Capture the cell that displays the provided text and extract its [X, Y] central coordinate. 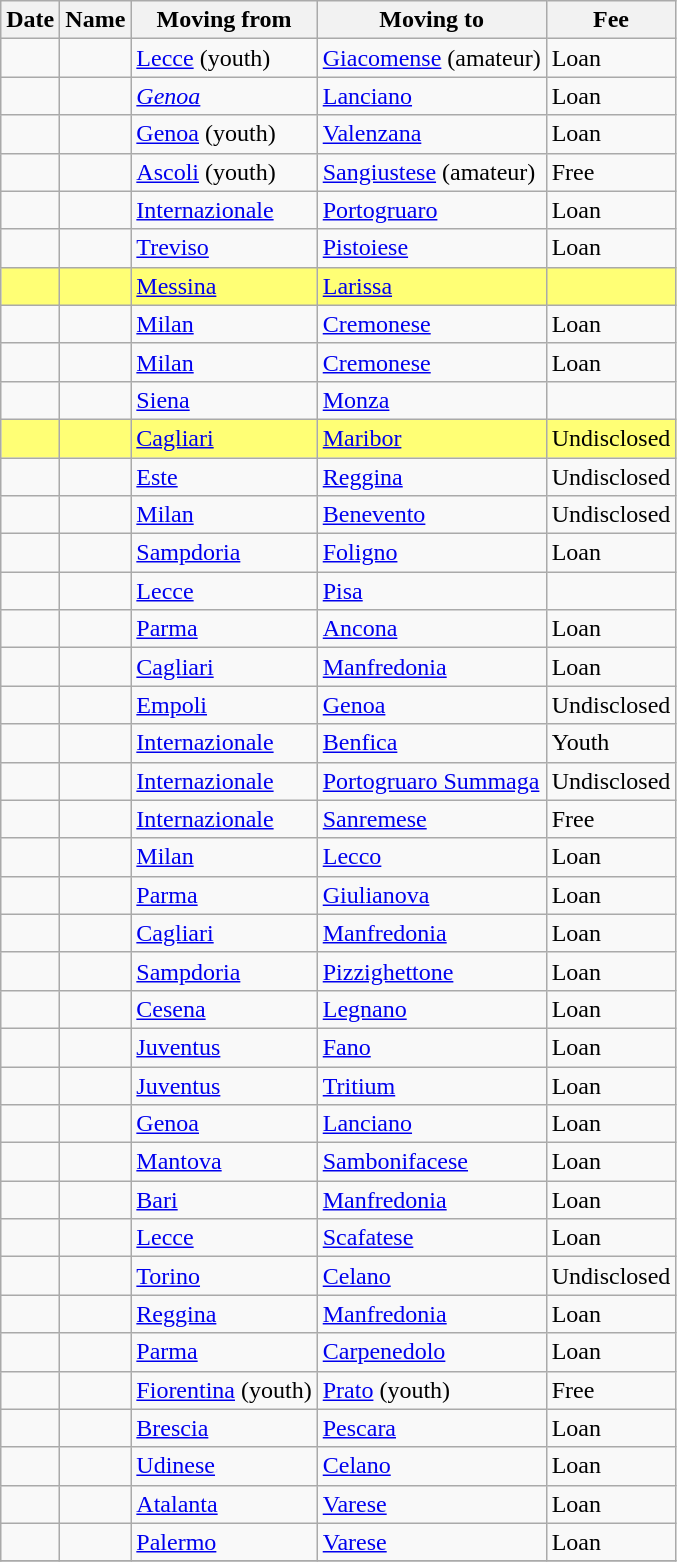
Lecco [432, 857]
Torino [224, 1276]
Maribor [432, 438]
Foligno [432, 553]
Sanremese [432, 819]
Pescara [432, 1428]
Legnano [432, 1009]
Palermo [224, 1542]
Valenzana [432, 134]
Siena [224, 400]
Pisa [432, 591]
Giacomense (amateur) [432, 58]
Benfica [432, 743]
Sambonifacese [432, 1162]
Youth [611, 743]
Messina [224, 286]
Empoli [224, 705]
Fiorentina (youth) [224, 1390]
Moving from [224, 20]
Ascoli (youth) [224, 172]
Larissa [432, 286]
Cesena [224, 1009]
Fano [432, 1047]
Pizzighettone [432, 971]
Scafatese [432, 1238]
Name [96, 20]
Tritium [432, 1085]
Este [224, 477]
Portogruaro Summaga [432, 781]
Bari [224, 1200]
Atalanta [224, 1504]
Pistoiese [432, 248]
Benevento [432, 515]
Brescia [224, 1428]
Portogruaro [432, 210]
Genoa (youth) [224, 134]
Treviso [224, 248]
Date [30, 20]
Fee [611, 20]
Prato (youth) [432, 1390]
Lecce (youth) [224, 58]
Giulianova [432, 895]
Sangiustese (amateur) [432, 172]
Mantova [224, 1162]
Monza [432, 400]
Moving to [432, 20]
Ancona [432, 629]
Udinese [224, 1466]
Carpenedolo [432, 1352]
